Return [X, Y] of the center of cell containing provided text 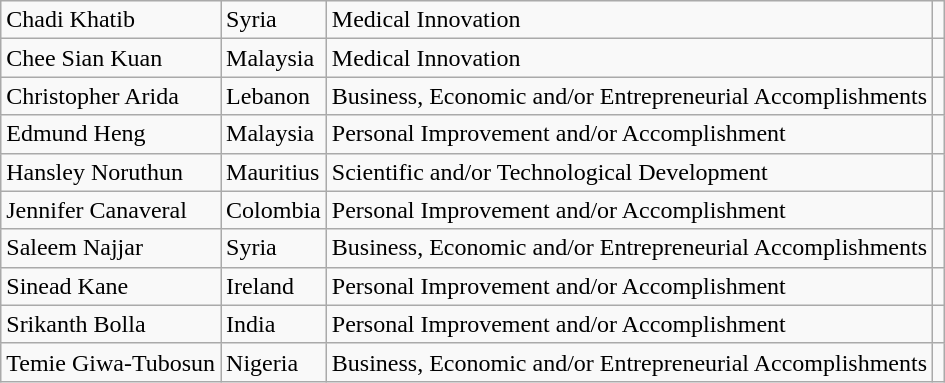
Colombia [274, 210]
India [274, 324]
Srikanth Bolla [111, 324]
Ireland [274, 286]
Sinead Kane [111, 286]
Hansley Noruthun [111, 172]
Christopher Arida [111, 96]
Nigeria [274, 362]
Temie Giwa-Tubosun [111, 362]
Chee Sian Kuan [111, 58]
Chadi Khatib [111, 20]
Saleem Najjar [111, 248]
Scientific and/or Technological Development [629, 172]
Edmund Heng [111, 134]
Mauritius [274, 172]
Jennifer Canaveral [111, 210]
Lebanon [274, 96]
